Pinpoint the cell where the given text exists, returning its [X, Y] midpoint coordinate. 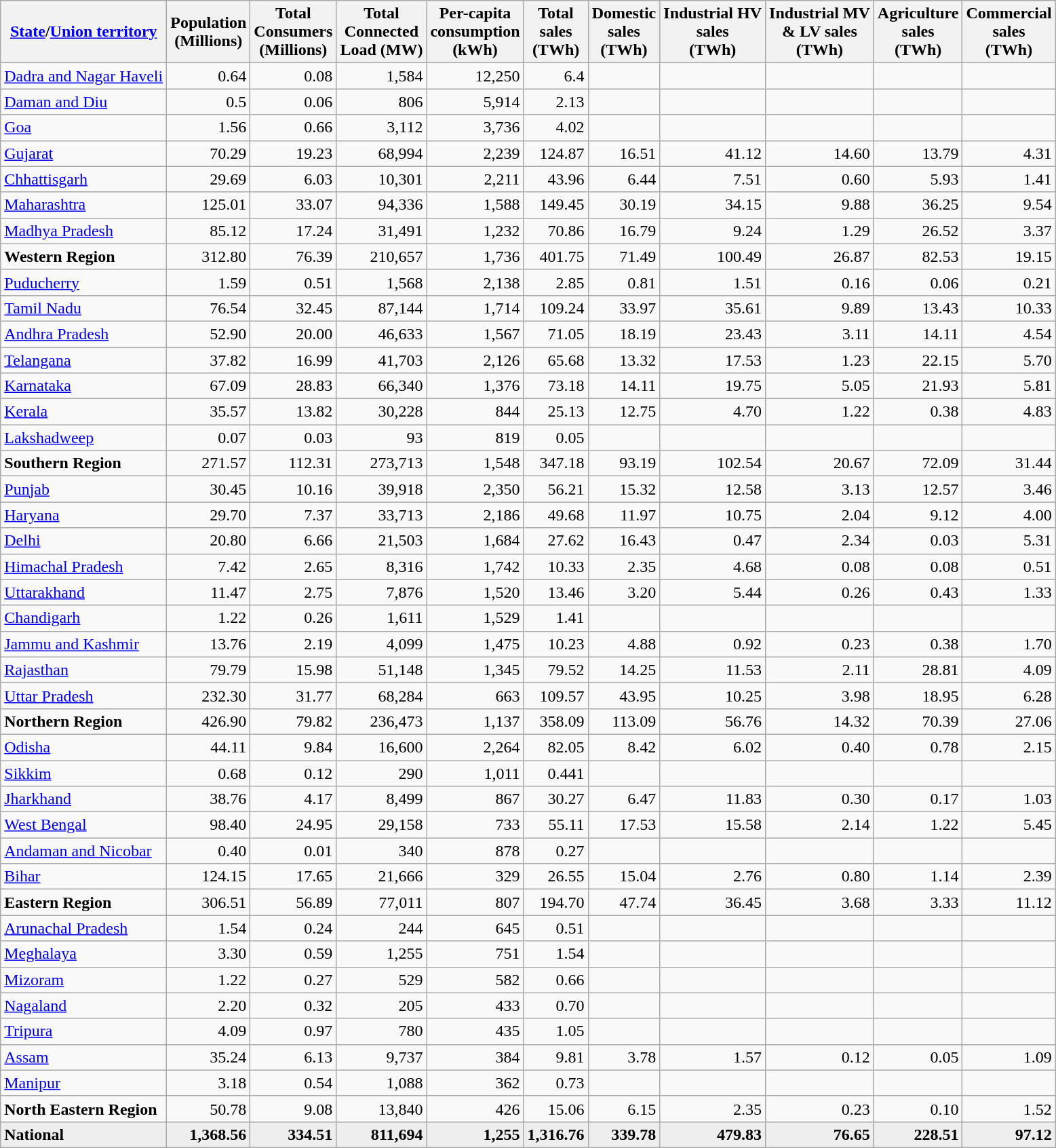
1.70 [1009, 644]
Maharashtra [84, 205]
9.84 [293, 747]
5.31 [1009, 541]
112.31 [293, 463]
43.96 [556, 179]
1.52 [1009, 1109]
2,211 [475, 179]
9.12 [918, 515]
14.32 [820, 721]
18.95 [918, 695]
West Bengal [84, 825]
27.06 [1009, 721]
Dadra and Nagar Haveli [84, 76]
16,600 [381, 747]
93.19 [624, 463]
0.30 [820, 799]
66,340 [381, 386]
7,876 [381, 592]
98.40 [209, 825]
37.82 [209, 360]
6.44 [624, 179]
1.09 [1009, 1057]
33,713 [381, 515]
56.76 [713, 721]
1,376 [475, 386]
13.82 [293, 412]
6.02 [713, 747]
21,666 [381, 877]
0.81 [624, 282]
2.04 [820, 515]
Chandigarh [84, 618]
55.11 [556, 825]
529 [381, 980]
290 [381, 773]
15.04 [624, 877]
Southern Region [84, 463]
0.60 [820, 179]
Tamil Nadu [84, 308]
7.37 [293, 515]
1.56 [209, 128]
5.05 [820, 386]
82.53 [918, 256]
Industrial HV sales(TWh) [713, 32]
31,491 [381, 231]
806 [381, 102]
Manipur [84, 1083]
29.69 [209, 179]
12.58 [713, 489]
Per-capita consumption(kWh) [475, 32]
4.88 [624, 644]
11.12 [1009, 902]
426 [475, 1109]
2,350 [475, 489]
14.60 [820, 153]
4,099 [381, 644]
28.83 [293, 386]
0.73 [556, 1083]
3,736 [475, 128]
Haryana [84, 515]
68,994 [381, 153]
21.93 [918, 386]
6.03 [293, 179]
12.57 [918, 489]
124.15 [209, 877]
16.43 [624, 541]
77,011 [381, 902]
6.4 [556, 76]
10.25 [713, 695]
13.46 [556, 592]
36.25 [918, 205]
25.13 [556, 412]
79.82 [293, 721]
11.47 [209, 592]
125.01 [209, 205]
2.85 [556, 282]
85.12 [209, 231]
0.441 [556, 773]
0.97 [293, 1031]
3.13 [820, 489]
Mizoram [84, 980]
70.39 [918, 721]
273,713 [381, 463]
0.16 [820, 282]
1,011 [475, 773]
Chhattisgarh [84, 179]
11.83 [713, 799]
4.02 [556, 128]
205 [381, 1006]
1,368.56 [209, 1134]
1,520 [475, 592]
70.29 [209, 153]
18.19 [624, 334]
73.18 [556, 386]
27.62 [556, 541]
0.24 [293, 928]
5.81 [1009, 386]
Uttar Pradesh [84, 695]
3.78 [624, 1057]
Odisha [84, 747]
1.03 [1009, 799]
329 [475, 877]
1,736 [475, 256]
1,714 [475, 308]
3.37 [1009, 231]
15.32 [624, 489]
Arunachal Pradesh [84, 928]
0.80 [820, 877]
4.54 [1009, 334]
71.05 [556, 334]
43.95 [624, 695]
10.16 [293, 489]
47.74 [624, 902]
2,186 [475, 515]
1,584 [381, 76]
36.45 [713, 902]
19.23 [293, 153]
2.15 [1009, 747]
Gujarat [84, 153]
87,144 [381, 308]
0.47 [713, 541]
9.81 [556, 1057]
2,239 [475, 153]
236,473 [381, 721]
1,684 [475, 541]
Nagaland [84, 1006]
Goa [84, 128]
2.34 [820, 541]
1.33 [1009, 592]
124.87 [556, 153]
3.20 [624, 592]
Andhra Pradesh [84, 334]
3.98 [820, 695]
0.17 [918, 799]
50.78 [209, 1109]
0.54 [293, 1083]
3.30 [209, 954]
2.14 [820, 825]
Bihar [84, 877]
210,657 [381, 256]
70.86 [556, 231]
0.70 [556, 1006]
1.29 [820, 231]
306.51 [209, 902]
30.19 [624, 205]
244 [381, 928]
0.21 [1009, 282]
1,567 [475, 334]
76.54 [209, 308]
1.05 [556, 1031]
435 [475, 1031]
7.42 [209, 567]
82.05 [556, 747]
2.65 [293, 567]
71.49 [624, 256]
5.93 [918, 179]
3.46 [1009, 489]
12,250 [475, 76]
1,529 [475, 618]
1.51 [713, 282]
13,840 [381, 1109]
State/Union territory [84, 32]
93 [381, 438]
Eastern Region [84, 902]
12.75 [624, 412]
79.52 [556, 670]
9.88 [820, 205]
312.80 [209, 256]
8,316 [381, 567]
2.20 [209, 1006]
35.61 [713, 308]
30.27 [556, 799]
16.51 [624, 153]
19.75 [713, 386]
2.19 [293, 644]
28.81 [918, 670]
0.5 [209, 102]
0.43 [918, 592]
645 [475, 928]
0.59 [293, 954]
6.66 [293, 541]
22.15 [918, 360]
38.76 [209, 799]
479.83 [713, 1134]
2.11 [820, 670]
19.15 [1009, 256]
2.13 [556, 102]
Industrial MV & LV sales (TWh) [820, 32]
5.45 [1009, 825]
17.65 [293, 877]
34.15 [713, 205]
94,336 [381, 205]
878 [475, 851]
0.01 [293, 851]
39,918 [381, 489]
Jharkhand [84, 799]
Population (Millions) [209, 32]
9.54 [1009, 205]
33.07 [293, 205]
13.32 [624, 360]
76.65 [820, 1134]
811,694 [381, 1134]
26.55 [556, 877]
339.78 [624, 1134]
30.45 [209, 489]
11.53 [713, 670]
Sikkim [84, 773]
1.59 [209, 282]
Punjab [84, 489]
3.33 [918, 902]
Total Connected Load (MW) [381, 32]
Tripura [84, 1031]
30,228 [381, 412]
13.76 [209, 644]
79.79 [209, 670]
31.77 [293, 695]
Rajasthan [84, 670]
3.18 [209, 1083]
41,703 [381, 360]
1.14 [918, 877]
194.70 [556, 902]
20.67 [820, 463]
100.49 [713, 256]
2.39 [1009, 877]
4.17 [293, 799]
Western Region [84, 256]
35.57 [209, 412]
7.51 [713, 179]
582 [475, 980]
4.68 [713, 567]
41.12 [713, 153]
33.97 [624, 308]
97.12 [1009, 1134]
4.83 [1009, 412]
Madhya Pradesh [84, 231]
North Eastern Region [84, 1109]
113.09 [624, 721]
52.90 [209, 334]
867 [475, 799]
0.64 [209, 76]
4.31 [1009, 153]
401.75 [556, 256]
232.30 [209, 695]
20.80 [209, 541]
2,264 [475, 747]
8.42 [624, 747]
5,914 [475, 102]
1,742 [475, 567]
20.00 [293, 334]
13.43 [918, 308]
Total sales(TWh) [556, 32]
384 [475, 1057]
15.58 [713, 825]
51,148 [381, 670]
Daman and Diu [84, 102]
65.68 [556, 360]
17.24 [293, 231]
2,138 [475, 282]
Commercial sales(TWh) [1009, 32]
72.09 [918, 463]
347.18 [556, 463]
Karnataka [84, 386]
Kerala [84, 412]
26.87 [820, 256]
Himachal Pradesh [84, 567]
1.57 [713, 1057]
9.24 [713, 231]
6.28 [1009, 695]
10.75 [713, 515]
4.70 [713, 412]
35.24 [209, 1057]
Telangana [84, 360]
Puducherry [84, 282]
4.00 [1009, 515]
0.32 [293, 1006]
29,158 [381, 825]
6.15 [624, 1109]
1,088 [381, 1083]
819 [475, 438]
10,301 [381, 179]
1,568 [381, 282]
1.23 [820, 360]
1,137 [475, 721]
44.11 [209, 747]
15.98 [293, 670]
733 [475, 825]
780 [381, 1031]
3.68 [820, 902]
49.68 [556, 515]
15.06 [556, 1109]
Assam [84, 1057]
751 [475, 954]
807 [475, 902]
23.43 [713, 334]
76.39 [293, 256]
1,345 [475, 670]
5.70 [1009, 360]
10.23 [556, 644]
32.45 [293, 308]
228.51 [918, 1134]
24.95 [293, 825]
109.24 [556, 308]
5.44 [713, 592]
1,611 [381, 618]
6.47 [624, 799]
1,316.76 [556, 1134]
2.76 [713, 877]
663 [475, 695]
149.45 [556, 205]
2,126 [475, 360]
56.89 [293, 902]
67.09 [209, 386]
56.21 [556, 489]
9.08 [293, 1109]
362 [475, 1083]
11.97 [624, 515]
Lakshadweep [84, 438]
9.89 [820, 308]
Uttarakhand [84, 592]
National [84, 1134]
21,503 [381, 541]
Meghalaya [84, 954]
0.07 [209, 438]
Total Consumers (Millions) [293, 32]
0.10 [918, 1109]
271.57 [209, 463]
844 [475, 412]
3.11 [820, 334]
109.57 [556, 695]
0.92 [713, 644]
Agriculture sales(TWh) [918, 32]
334.51 [293, 1134]
Delhi [84, 541]
1,548 [475, 463]
6.13 [293, 1057]
0.78 [918, 747]
358.09 [556, 721]
68,284 [381, 695]
426.90 [209, 721]
102.54 [713, 463]
3,112 [381, 128]
26.52 [918, 231]
0.68 [209, 773]
Domestic sales(TWh) [624, 32]
Northern Region [84, 721]
29.70 [209, 515]
9,737 [381, 1057]
Jammu and Kashmir [84, 644]
1,588 [475, 205]
31.44 [1009, 463]
16.99 [293, 360]
433 [475, 1006]
1,232 [475, 231]
2.75 [293, 592]
16.79 [624, 231]
8,499 [381, 799]
14.25 [624, 670]
13.79 [918, 153]
46,633 [381, 334]
1,475 [475, 644]
Andaman and Nicobar [84, 851]
340 [381, 851]
